Detect which cell encompasses the target text, then output its (x, y) center coordinate. 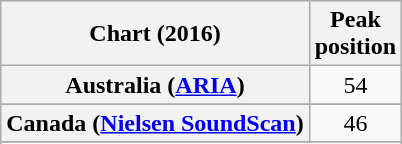
Peak position (355, 34)
Australia (ARIA) (155, 85)
46 (355, 123)
54 (355, 85)
Chart (2016) (155, 34)
Canada (Nielsen SoundScan) (155, 123)
